Provide the (x, y) coordinate of the cell's center where the given text is located.  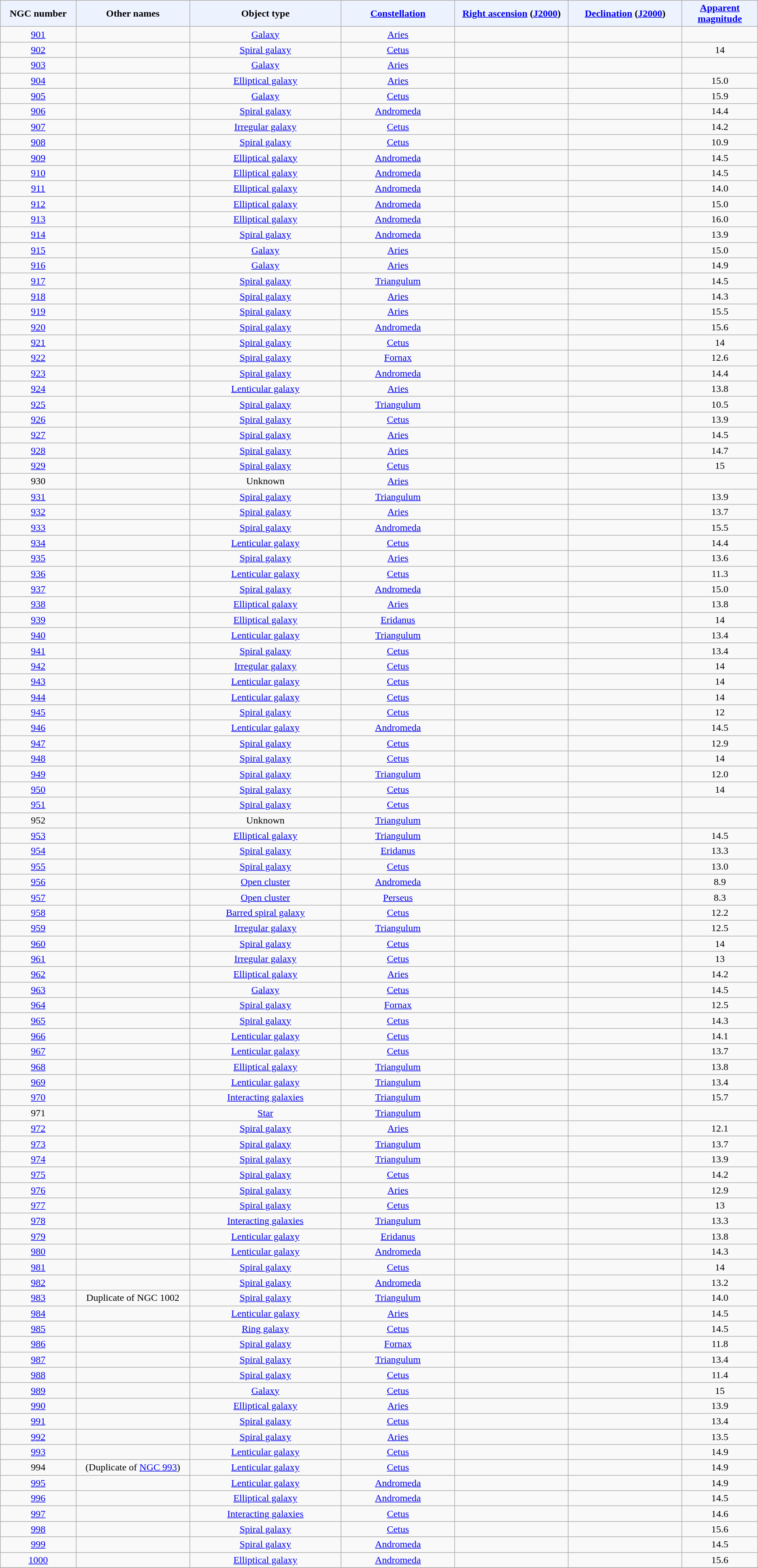
941 (38, 651)
12.2 (720, 913)
994 (38, 1468)
15.9 (720, 96)
11.3 (720, 574)
984 (38, 1313)
955 (38, 866)
989 (38, 1390)
1000 (38, 1560)
977 (38, 1206)
907 (38, 127)
973 (38, 1144)
960 (38, 944)
968 (38, 1067)
975 (38, 1174)
967 (38, 1051)
931 (38, 497)
985 (38, 1329)
918 (38, 296)
982 (38, 1283)
12.0 (720, 774)
16.0 (720, 219)
953 (38, 836)
12.6 (720, 358)
909 (38, 157)
992 (38, 1437)
986 (38, 1344)
974 (38, 1159)
11.8 (720, 1344)
980 (38, 1252)
997 (38, 1514)
15.7 (720, 1098)
922 (38, 358)
Star (265, 1113)
945 (38, 713)
954 (38, 851)
936 (38, 574)
964 (38, 1005)
11.4 (720, 1375)
950 (38, 789)
998 (38, 1529)
924 (38, 389)
904 (38, 81)
Duplicate of NGC 1002 (133, 1298)
934 (38, 543)
935 (38, 558)
901 (38, 34)
NGC number (38, 14)
14.1 (720, 1036)
Declination (J2000) (625, 14)
Other names (133, 14)
Apparent magnitude (720, 14)
913 (38, 219)
919 (38, 312)
915 (38, 250)
947 (38, 743)
988 (38, 1375)
940 (38, 635)
946 (38, 728)
958 (38, 913)
Constellation (398, 14)
983 (38, 1298)
920 (38, 327)
923 (38, 373)
995 (38, 1483)
962 (38, 974)
905 (38, 96)
927 (38, 435)
952 (38, 820)
969 (38, 1082)
979 (38, 1236)
13.0 (720, 866)
12.1 (720, 1128)
993 (38, 1452)
939 (38, 620)
13.6 (720, 558)
959 (38, 928)
996 (38, 1498)
937 (38, 589)
976 (38, 1190)
911 (38, 188)
10.5 (720, 404)
10.9 (720, 142)
990 (38, 1406)
925 (38, 404)
Object type (265, 14)
Barred spiral galaxy (265, 913)
Perseus (398, 897)
917 (38, 281)
957 (38, 897)
906 (38, 111)
Right ascension (J2000) (512, 14)
929 (38, 466)
943 (38, 681)
970 (38, 1098)
987 (38, 1360)
930 (38, 481)
914 (38, 235)
938 (38, 604)
902 (38, 50)
932 (38, 512)
(Duplicate of NGC 993) (133, 1468)
981 (38, 1267)
8.3 (720, 897)
903 (38, 65)
948 (38, 759)
Ring galaxy (265, 1329)
956 (38, 882)
972 (38, 1128)
14.7 (720, 451)
12 (720, 713)
928 (38, 451)
13.2 (720, 1283)
942 (38, 666)
978 (38, 1221)
971 (38, 1113)
963 (38, 990)
921 (38, 343)
13.5 (720, 1437)
966 (38, 1036)
14.6 (720, 1514)
916 (38, 266)
999 (38, 1545)
926 (38, 419)
912 (38, 204)
908 (38, 142)
944 (38, 697)
951 (38, 805)
965 (38, 1021)
933 (38, 528)
910 (38, 173)
991 (38, 1421)
961 (38, 959)
8.9 (720, 882)
949 (38, 774)
